Pinpoint the cell where the given text exists, returning its (x, y) midpoint coordinate. 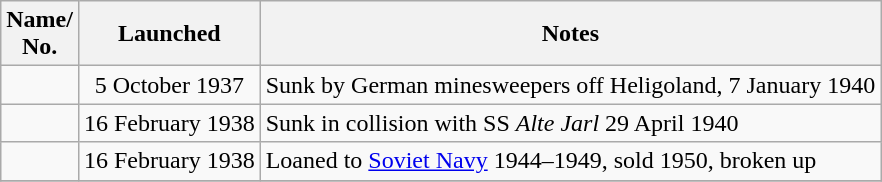
Sunk by German minesweepers off Heligoland, 7 January 1940 (570, 85)
Notes (570, 34)
Sunk in collision with SS Alte Jarl 29 April 1940 (570, 123)
Launched (169, 34)
Loaned to Soviet Navy 1944–1949, sold 1950, broken up (570, 161)
5 October 1937 (169, 85)
Name/No. (40, 34)
